Identify which cell holds the provided text, then report its (X, Y) central coordinate. 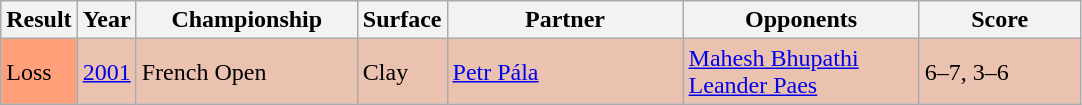
Partner (565, 20)
Championship (246, 20)
Clay (402, 72)
Opponents (801, 20)
6–7, 3–6 (1000, 72)
2001 (106, 72)
Petr Pála (565, 72)
Result (39, 20)
Score (1000, 20)
Loss (39, 72)
Surface (402, 20)
Mahesh Bhupathi Leander Paes (801, 72)
Year (106, 20)
French Open (246, 72)
